Detect which cell encompasses the target text, then output its (x, y) center coordinate. 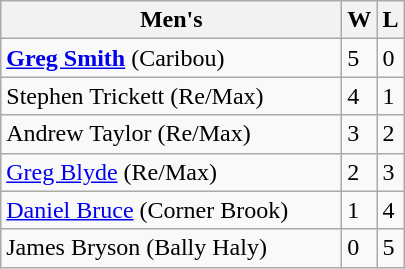
Andrew Taylor (Re/Max) (172, 134)
Men's (172, 20)
W (360, 20)
James Bryson (Bally Haly) (172, 248)
Greg Blyde (Re/Max) (172, 172)
Stephen Trickett (Re/Max) (172, 96)
Daniel Bruce (Corner Brook) (172, 210)
Greg Smith (Caribou) (172, 58)
L (390, 20)
